Return (X, Y) of the center of cell containing provided text 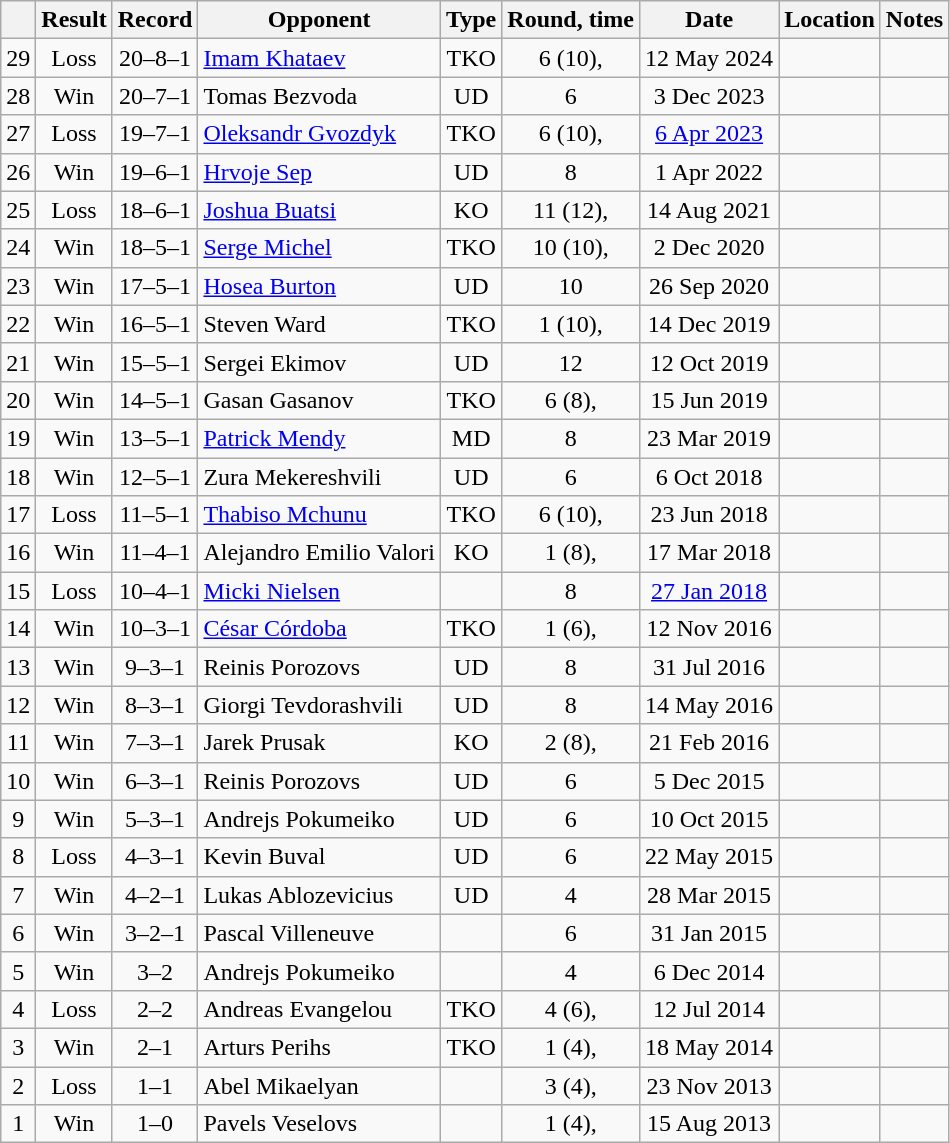
Pavels Veselovs (320, 1124)
25 (18, 210)
Record (155, 20)
Abel Mikaelyan (320, 1085)
Hrvoje Sep (320, 172)
13–5–1 (155, 438)
23 Jun 2018 (710, 515)
Opponent (320, 20)
14 Dec 2019 (710, 324)
Sergei Ekimov (320, 362)
3–2 (155, 971)
20–8–1 (155, 58)
17 Mar 2018 (710, 553)
2 (8), (571, 743)
6–3–1 (155, 781)
11–4–1 (155, 553)
1 (10), (571, 324)
20–7–1 (155, 96)
Giorgi Tevdorashvili (320, 705)
27 Jan 2018 (710, 591)
Kevin Buval (320, 857)
2 (18, 1085)
6 Oct 2018 (710, 477)
10–4–1 (155, 591)
14 (18, 629)
Gasan Gasanov (320, 400)
Patrick Mendy (320, 438)
10–3–1 (155, 629)
Thabiso Mchunu (320, 515)
17 (18, 515)
Round, time (571, 20)
12 Nov 2016 (710, 629)
27 (18, 134)
31 Jan 2015 (710, 933)
26 (18, 172)
18–5–1 (155, 248)
1 (6), (571, 629)
Type (472, 20)
Steven Ward (320, 324)
29 (18, 58)
Result (74, 20)
18 May 2014 (710, 1047)
Arturs Perihs (320, 1047)
3–2–1 (155, 933)
24 (18, 248)
5–3–1 (155, 819)
4 (6), (571, 1009)
19–6–1 (155, 172)
16 (18, 553)
15–5–1 (155, 362)
1 (8), (571, 553)
18 (18, 477)
22 (18, 324)
1–0 (155, 1124)
MD (472, 438)
Jarek Prusak (320, 743)
2–1 (155, 1047)
7–3–1 (155, 743)
11–5–1 (155, 515)
13 (18, 667)
Andreas Evangelou (320, 1009)
11 (18, 743)
19–7–1 (155, 134)
7 (18, 895)
4–3–1 (155, 857)
21 (18, 362)
Alejandro Emilio Valori (320, 553)
14 Aug 2021 (710, 210)
28 Mar 2015 (710, 895)
Hosea Burton (320, 286)
3 (18, 1047)
6 Apr 2023 (710, 134)
17–5–1 (155, 286)
15 Aug 2013 (710, 1124)
21 Feb 2016 (710, 743)
22 May 2015 (710, 857)
11 (12), (571, 210)
20 (18, 400)
Micki Nielsen (320, 591)
15 (18, 591)
3 Dec 2023 (710, 96)
14 May 2016 (710, 705)
28 (18, 96)
12 Jul 2014 (710, 1009)
Zura Mekereshvili (320, 477)
6 Dec 2014 (710, 971)
Lukas Ablozevicius (320, 895)
5 Dec 2015 (710, 781)
Serge Michel (320, 248)
2–2 (155, 1009)
9 (18, 819)
Tomas Bezvoda (320, 96)
26 Sep 2020 (710, 286)
1–1 (155, 1085)
18–6–1 (155, 210)
23 (18, 286)
16–5–1 (155, 324)
23 Mar 2019 (710, 438)
3 (4), (571, 1085)
Oleksandr Gvozdyk (320, 134)
31 Jul 2016 (710, 667)
6 (8), (571, 400)
César Córdoba (320, 629)
2 Dec 2020 (710, 248)
1 Apr 2022 (710, 172)
Pascal Villeneuve (320, 933)
10 (10), (571, 248)
12 May 2024 (710, 58)
5 (18, 971)
12 Oct 2019 (710, 362)
9–3–1 (155, 667)
Notes (914, 20)
23 Nov 2013 (710, 1085)
Imam Khataev (320, 58)
Location (830, 20)
8–3–1 (155, 705)
14–5–1 (155, 400)
10 Oct 2015 (710, 819)
1 (18, 1124)
19 (18, 438)
4–2–1 (155, 895)
12–5–1 (155, 477)
Joshua Buatsi (320, 210)
15 Jun 2019 (710, 400)
Date (710, 20)
